Return (x, y) of the center of cell containing provided text 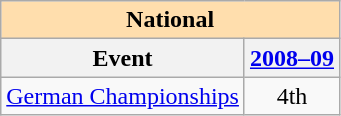
Event (123, 58)
2008–09 (292, 58)
4th (292, 96)
National (170, 20)
German Championships (123, 96)
